Search for the cell housing the specified text and yield its (x, y) center coordinate. 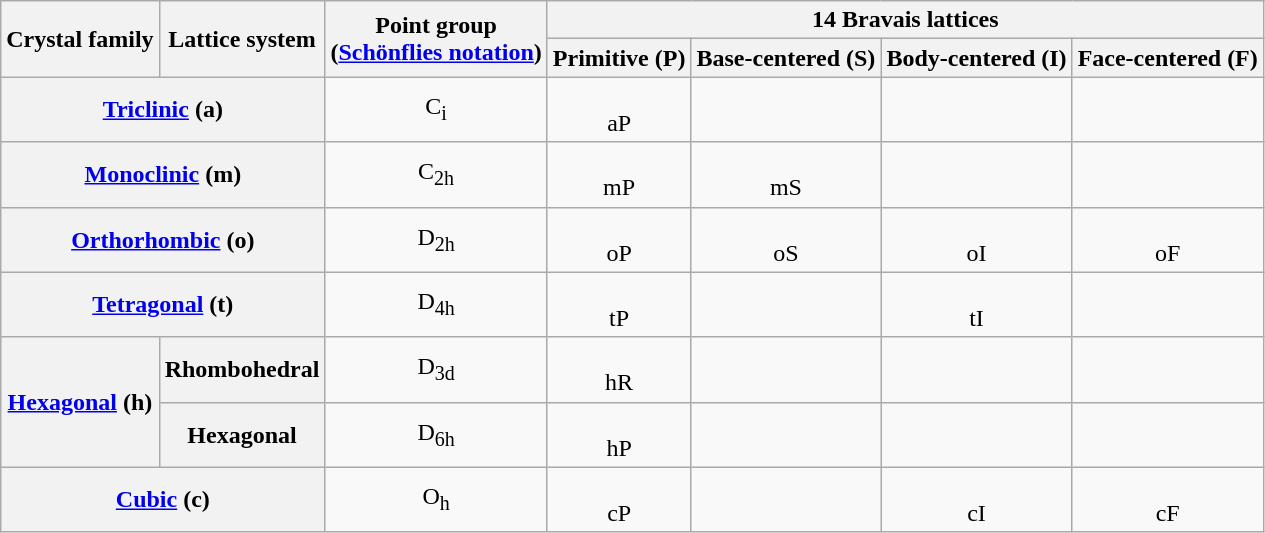
Base-centered (S) (786, 58)
oS (786, 240)
D4h (436, 304)
Face-centered (F) (1168, 58)
Hexagonal (h) (80, 402)
mP (619, 174)
Orthorhombic (o) (163, 240)
D6h (436, 434)
Lattice system (242, 39)
Tetragonal (t) (163, 304)
Triclinic (a) (163, 110)
aP (619, 110)
14 Bravais lattices (905, 20)
cP (619, 500)
C2h (436, 174)
Oh (436, 500)
oI (976, 240)
cF (1168, 500)
Body-centered (I) (976, 58)
hP (619, 434)
Monoclinic (m) (163, 174)
Hexagonal (242, 434)
cI (976, 500)
oP (619, 240)
mS (786, 174)
Primitive (P) (619, 58)
hR (619, 370)
Point group (Schönflies notation) (436, 39)
tI (976, 304)
D2h (436, 240)
tP (619, 304)
oF (1168, 240)
Rhombohedral (242, 370)
D3d (436, 370)
Ci (436, 110)
Crystal family (80, 39)
Cubic (c) (163, 500)
